Capture the cell that displays the provided text and extract its [x, y] central coordinate. 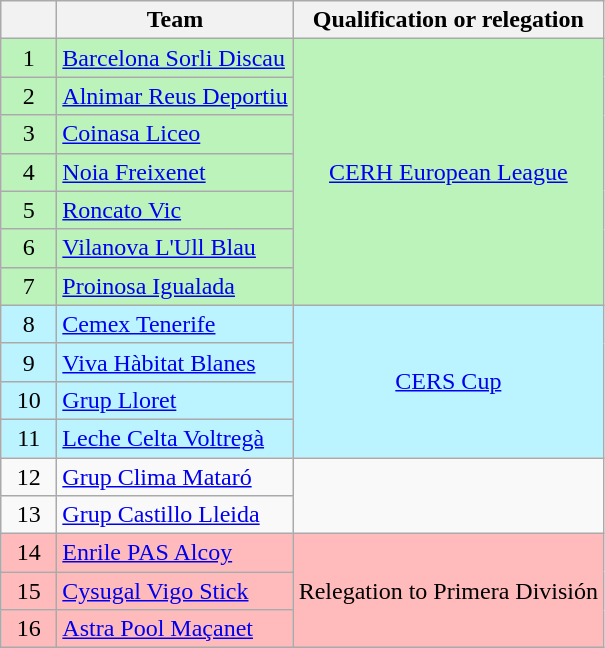
Grup Castillo Lleida [175, 515]
9 [29, 362]
4 [29, 172]
16 [29, 629]
Grup Clima Mataró [175, 477]
Leche Celta Voltregà [175, 438]
Team [175, 20]
11 [29, 438]
Viva Hàbitat Blanes [175, 362]
Vilanova L'Ull Blau [175, 248]
Enrile PAS Alcoy [175, 553]
8 [29, 324]
Grup Lloret [175, 400]
Barcelona Sorli Discau [175, 58]
5 [29, 210]
3 [29, 134]
Relegation to Primera División [448, 591]
Roncato Vic [175, 210]
6 [29, 248]
Astra Pool Maçanet [175, 629]
CERH European League [448, 172]
1 [29, 58]
Noia Freixenet [175, 172]
Coinasa Liceo [175, 134]
13 [29, 515]
Proinosa Igualada [175, 286]
CERS Cup [448, 381]
14 [29, 553]
2 [29, 96]
7 [29, 286]
Cysugal Vigo Stick [175, 591]
15 [29, 591]
Cemex Tenerife [175, 324]
Alnimar Reus Deportiu [175, 96]
Qualification or relegation [448, 20]
10 [29, 400]
12 [29, 477]
